Scan for the cell matching the given text and deliver its [x, y] coordinate at center. 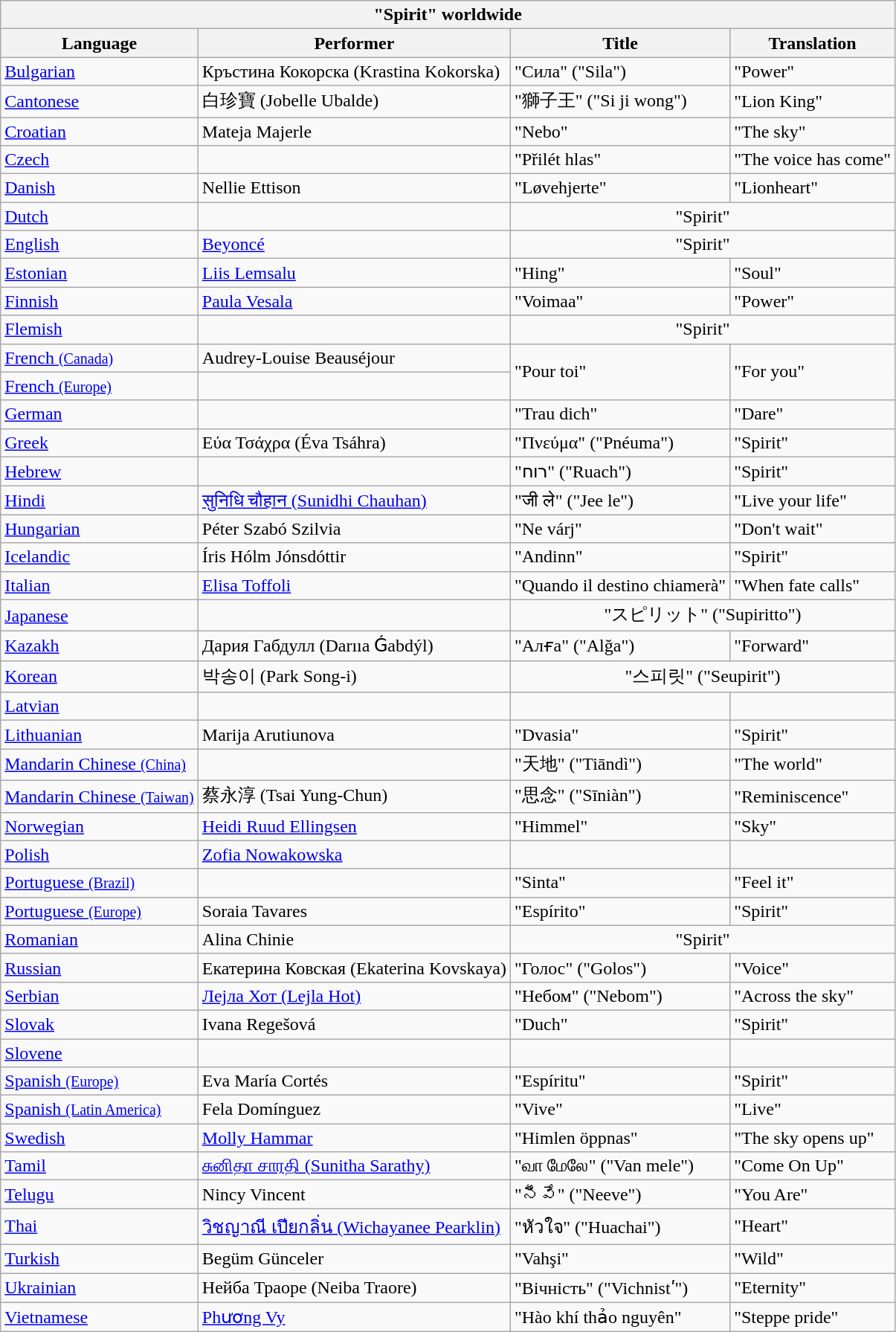
Romanian [100, 939]
Russian [100, 968]
"Voice" [813, 968]
"Dare" [813, 414]
蔡永淳 (Tsai Yung-Chun) [354, 796]
"Eternity" [813, 1288]
Serbian [100, 996]
Tamil [100, 1166]
Begüm Günceler [354, 1258]
"Lionheart" [813, 188]
Finnish [100, 301]
Екатерина Ковская (Ekaterina Kovskaya) [354, 968]
白珍寶 (Jobelle Ubalde) [354, 101]
French (Europe) [100, 386]
"Don't wait" [813, 529]
"Himlen öppnas" [620, 1138]
"Himmel" [620, 826]
"Вічність" ("Vichnistʹ") [620, 1288]
Norwegian [100, 826]
"The sky opens up" [813, 1138]
"Pour toi" [620, 372]
"Sinta" [620, 883]
"Across the sky" [813, 996]
Spanish (Europe) [100, 1081]
Fela Domínguez [354, 1110]
"Espíritu" [620, 1081]
Alina Chinie [354, 939]
Hindi [100, 501]
Zofia Nowakowska [354, 855]
சுனிதா சாரதி (Sunitha Sarathy) [354, 1166]
"Vahşi" [620, 1258]
"Feel it" [813, 883]
"Espírito" [620, 911]
"Forward" [813, 646]
Audrey-Louise Beauséjour [354, 358]
"Live your life" [813, 501]
"నీవే" ("Neeve") [620, 1194]
"Hing" [620, 273]
"Come On Up" [813, 1166]
Danish [100, 188]
"Hào khí thảo nguyên" [620, 1317]
Mateja Majerle [354, 132]
Swedish [100, 1138]
"வா மேலே" ("Van mele") [620, 1166]
Title [620, 43]
"思念" ("Sīniàn") [620, 796]
Vietnamese [100, 1317]
Portuguese (Brazil) [100, 883]
"Алға" ("Alğa") [620, 646]
Estonian [100, 273]
"Sky" [813, 826]
Portuguese (Europe) [100, 911]
"When fate calls" [813, 585]
Hebrew [100, 472]
Turkish [100, 1258]
"Dvasia" [620, 735]
"天地" ("Tiāndì") [620, 765]
Hungarian [100, 529]
"Сила" ("Sila") [620, 71]
Лејла Хот (Lejla Hot) [354, 996]
"Steppe pride" [813, 1317]
"You Are" [813, 1194]
Korean [100, 677]
German [100, 414]
"The sky" [813, 132]
"Trau dich" [620, 414]
"Løvehjerte" [620, 188]
"หัวใจ" ("Huachai") [620, 1227]
"獅子王" ("Si ji wong") [620, 101]
Flemish [100, 329]
"For you" [813, 372]
Ukrainian [100, 1288]
Latvian [100, 707]
"רוח" ("Ruach") [620, 472]
Czech [100, 160]
"Heart" [813, 1227]
Íris Hólm Jónsdóttir [354, 557]
Cantonese [100, 101]
"The world" [813, 765]
Performer [354, 43]
"जी ले" ("Jee le") [620, 501]
French (Canada) [100, 358]
Language [100, 43]
"스피릿" ("Seupirit") [702, 677]
Dutch [100, 216]
"Voimaa" [620, 301]
"The voice has come" [813, 160]
"Lion King" [813, 101]
Εύα Τσάχρα (Éva Tsáhra) [354, 443]
Paula Vesala [354, 301]
Heidi Ruud Ellingsen [354, 826]
Slovene [100, 1052]
"Spirit" worldwide [448, 15]
박송이 (Park Song-i) [354, 677]
Polish [100, 855]
English [100, 245]
"Голос" ("Golos") [620, 968]
Greek [100, 443]
วิชญาณี เปียกลิ่น (Wichayanee Pearklin) [354, 1227]
Molly Hammar [354, 1138]
"Andinn" [620, 557]
Spanish (Latin America) [100, 1110]
"Soul" [813, 273]
Mandarin Chinese (Taiwan) [100, 796]
Slovak [100, 1024]
Péter Szabó Szilvia [354, 529]
Marija Arutiunova [354, 735]
Croatian [100, 132]
Ivana Regešová [354, 1024]
"Wild" [813, 1258]
Nincy Vincent [354, 1194]
सुनिधि चौहान (Sunidhi Chauhan) [354, 501]
Нейба Траоре (Neiba Traore) [354, 1288]
"Nebo" [620, 132]
"Небом" ("Nebom") [620, 996]
Дария Габдулл (Darııa Ǵabdýl) [354, 646]
Bulgarian [100, 71]
Telugu [100, 1194]
Nellie Ettison [354, 188]
Italian [100, 585]
Icelandic [100, 557]
Phương Vy [354, 1317]
"Ne várj" [620, 529]
"Reminiscence" [813, 796]
Eva María Cortés [354, 1081]
"Πνεύμα" ("Pnéuma") [620, 443]
Soraia Tavares [354, 911]
Thai [100, 1227]
"Live" [813, 1110]
Liis Lemsalu [354, 273]
"Vive" [620, 1110]
Lithuanian [100, 735]
"スピリット" ("Supiritto") [702, 616]
Кръстина Кокорска (Krastina Kokorska) [354, 71]
Japanese [100, 616]
Kazakh [100, 646]
"Duch" [620, 1024]
"Quando il destino chiamerà" [620, 585]
Elisa Toffoli [354, 585]
Mandarin Chinese (China) [100, 765]
Beyoncé [354, 245]
Translation [813, 43]
"Přilét hlas" [620, 160]
